Pinpoint the cell where the given text exists, returning its (x, y) midpoint coordinate. 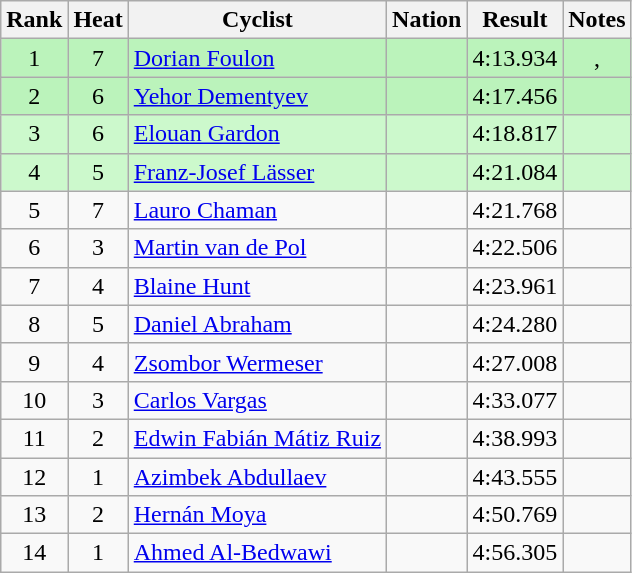
13 (34, 515)
4:27.008 (515, 362)
4:23.961 (515, 286)
Cyclist (257, 20)
Result (515, 20)
4:21.084 (515, 172)
Notes (597, 20)
Lauro Chaman (257, 210)
Daniel Abraham (257, 324)
4:22.506 (515, 248)
4:13.934 (515, 58)
11 (34, 438)
Martin van de Pol (257, 248)
Ahmed Al-Bedwawi (257, 553)
Blaine Hunt (257, 286)
Hernán Moya (257, 515)
4:18.817 (515, 134)
Nation (427, 20)
4:17.456 (515, 96)
Edwin Fabián Mátiz Ruiz (257, 438)
9 (34, 362)
10 (34, 400)
Elouan Gardon (257, 134)
4:24.280 (515, 324)
Zsombor Wermeser (257, 362)
Franz-Josef Lässer (257, 172)
4:50.769 (515, 515)
, (597, 58)
4:38.993 (515, 438)
Heat (98, 20)
12 (34, 477)
Yehor Dementyev (257, 96)
Azimbek Abdullaev (257, 477)
Dorian Foulon (257, 58)
4:56.305 (515, 553)
Carlos Vargas (257, 400)
4:21.768 (515, 210)
4:43.555 (515, 477)
8 (34, 324)
4:33.077 (515, 400)
14 (34, 553)
Rank (34, 20)
